Detect which cell encompasses the target text, then output its [x, y] center coordinate. 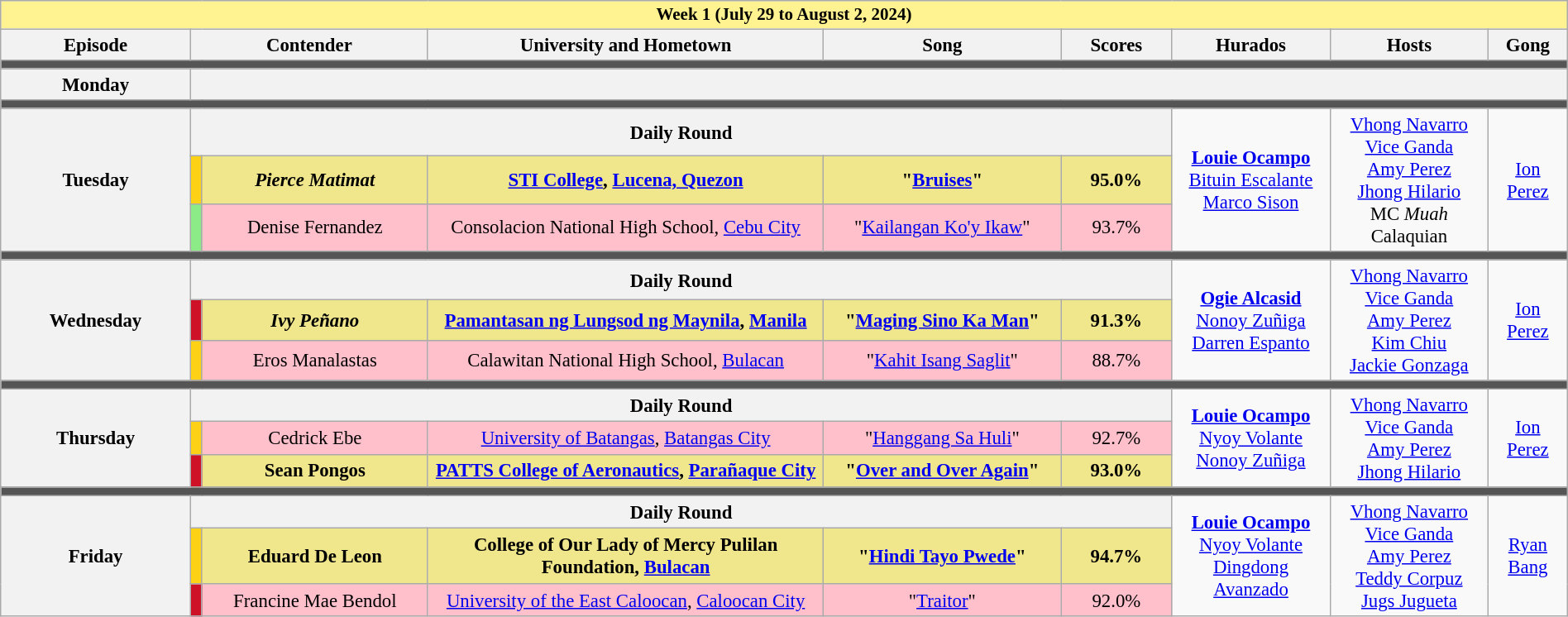
Calawitan National High School, Bulacan [625, 361]
93.0% [1116, 471]
Thursday [96, 438]
Vhong NavarroVice GandaAmy PerezJhong HilarioMC Muah Calaquian [1409, 180]
Wednesday [96, 320]
Vhong NavarroVice GandaAmy PerezJhong Hilario [1409, 438]
"Traitor" [943, 600]
Cedrick Ebe [314, 438]
95.0% [1116, 180]
Monday [96, 84]
"Hanggang Sa Huli" [943, 438]
STI College, Lucena, Quezon [625, 180]
"Hindi Tayo Pwede" [943, 556]
Hurados [1250, 45]
93.7% [1116, 227]
Vhong NavarroVice GandaAmy PerezKim ChiuJackie Gonzaga [1409, 320]
Ogie AlcasidNonoy ZuñigaDarren Espanto [1250, 320]
91.3% [1116, 321]
Tuesday [96, 180]
College of Our Lady of Mercy Pulilan Foundation, Bulacan [625, 556]
Week 1 (July 29 to August 2, 2024) [784, 15]
PATTS College of Aeronautics, Parañaque City [625, 471]
Eduard De Leon [314, 556]
Ryan Bang [1528, 557]
University and Hometown [625, 45]
Episode [96, 45]
University of the East Caloocan, Caloocan City [625, 600]
92.0% [1116, 600]
Sean Pongos [314, 471]
94.7% [1116, 556]
"Kahit Isang Saglit" [943, 361]
88.7% [1116, 361]
"Bruises" [943, 180]
Pamantasan ng Lungsod ng Maynila, Manila [625, 321]
Song [943, 45]
"Over and Over Again" [943, 471]
Ivy Peñano [314, 321]
Louie OcampoBituin EscalanteMarco Sison [1250, 180]
92.7% [1116, 438]
Contender [309, 45]
Scores [1116, 45]
Vhong NavarroVice GandaAmy PerezTeddy CorpuzJugs Jugueta [1409, 557]
Hosts [1409, 45]
Friday [96, 557]
Gong [1528, 45]
Consolacion National High School, Cebu City [625, 227]
"Kailangan Ko'y Ikaw" [943, 227]
Louie OcampoNyoy VolanteDingdong Avanzado [1250, 557]
Pierce Matimat [314, 180]
"Maging Sino Ka Man" [943, 321]
Eros Manalastas [314, 361]
Francine Mae Bendol [314, 600]
Louie OcampoNyoy VolanteNonoy Zuñiga [1250, 438]
Denise Fernandez [314, 227]
University of Batangas, Batangas City [625, 438]
